Locate the cell with the specified text and output its [X, Y] center coordinate. 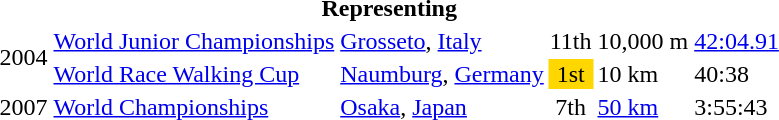
10 km [643, 74]
1st [570, 74]
10,000 m [643, 41]
World Race Walking Cup [194, 74]
Naumburg, Germany [442, 74]
Grosseto, Italy [442, 41]
World Junior Championships [194, 41]
11th [570, 41]
